Find where the given text appears and provide that cell's center as [X, Y] coordinate. 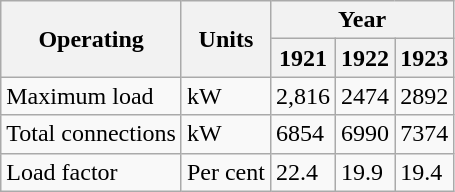
1921 [302, 58]
Total connections [92, 134]
22.4 [302, 172]
Year [362, 20]
1922 [366, 58]
Operating [92, 39]
19.9 [366, 172]
2474 [366, 96]
Load factor [92, 172]
6854 [302, 134]
6990 [366, 134]
2,816 [302, 96]
7374 [424, 134]
1923 [424, 58]
Per cent [226, 172]
19.4 [424, 172]
Maximum load [92, 96]
Units [226, 39]
2892 [424, 96]
